Locate the cell with the specified text and output its (x, y) center coordinate. 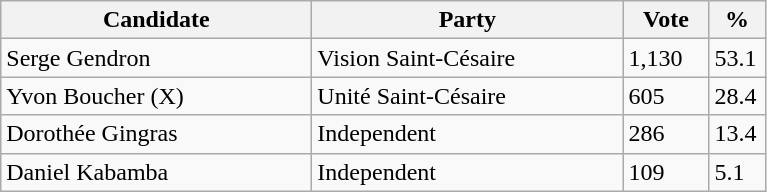
Daniel Kabamba (156, 172)
53.1 (737, 58)
Serge Gendron (156, 58)
% (737, 20)
13.4 (737, 134)
Party (468, 20)
1,130 (666, 58)
Candidate (156, 20)
Dorothée Gingras (156, 134)
Vote (666, 20)
286 (666, 134)
109 (666, 172)
5.1 (737, 172)
Yvon Boucher (X) (156, 96)
605 (666, 96)
Vision Saint-Césaire (468, 58)
28.4 (737, 96)
Unité Saint-Césaire (468, 96)
